Provide the (x, y) coordinate of the cell's center where the given text is located.  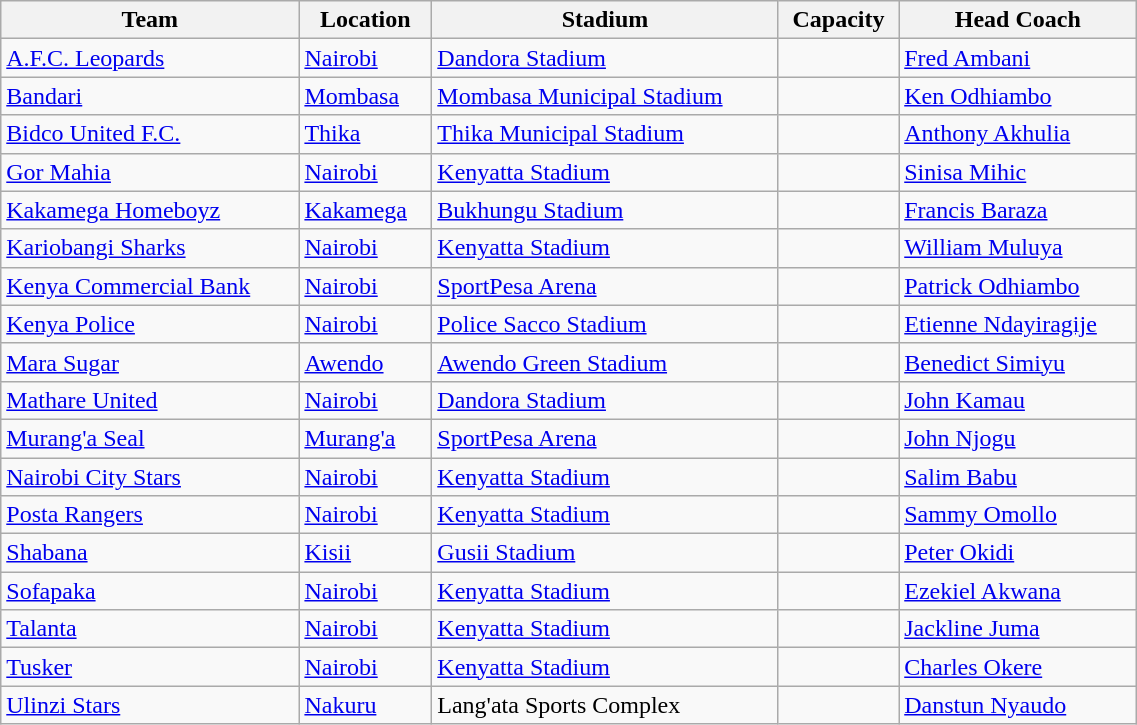
A.F.C. Leopards (150, 58)
Fred Ambani (1018, 58)
Charles Okere (1018, 667)
Nakuru (366, 705)
Posta Rangers (150, 515)
Ezekiel Akwana (1018, 591)
Police Sacco Stadium (605, 324)
Capacity (838, 20)
Mombasa Municipal Stadium (605, 96)
Kenya Police (150, 324)
Sofapaka (150, 591)
Etienne Ndayiragije (1018, 324)
William Muluya (1018, 248)
Kakamega Homeboyz (150, 210)
Gusii Stadium (605, 553)
Anthony Akhulia (1018, 134)
Bandari (150, 96)
Francis Baraza (1018, 210)
Kariobangi Sharks (150, 248)
Tusker (150, 667)
Jackline Juma (1018, 629)
Peter Okidi (1018, 553)
John Njogu (1018, 438)
Bukhungu Stadium (605, 210)
Awendo Green Stadium (605, 362)
Sammy Omollo (1018, 515)
Awendo (366, 362)
Shabana (150, 553)
Mara Sugar (150, 362)
Thika Municipal Stadium (605, 134)
Stadium (605, 20)
Nairobi City Stars (150, 477)
Murang'a (366, 438)
Murang'a Seal (150, 438)
Bidco United F.C. (150, 134)
Mombasa (366, 96)
Head Coach (1018, 20)
John Kamau (1018, 400)
Team (150, 20)
Gor Mahia (150, 172)
Kisii (366, 553)
Mathare United (150, 400)
Kakamega (366, 210)
Kenya Commercial Bank (150, 286)
Location (366, 20)
Salim Babu (1018, 477)
Danstun Nyaudo (1018, 705)
Lang'ata Sports Complex (605, 705)
Sinisa Mihic (1018, 172)
Thika (366, 134)
Ken Odhiambo (1018, 96)
Ulinzi Stars (150, 705)
Patrick Odhiambo (1018, 286)
Talanta (150, 629)
Benedict Simiyu (1018, 362)
